For the text-containing cell, return its midpoint in (x, y) coordinate format. 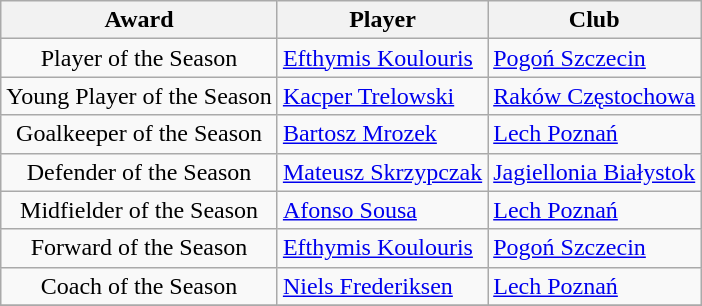
Bartosz Mrozek (382, 134)
Player of the Season (140, 58)
Raków Częstochowa (594, 96)
Goalkeeper of the Season (140, 134)
Player (382, 20)
Mateusz Skrzypczak (382, 172)
Forward of the Season (140, 248)
Afonso Sousa (382, 210)
Kacper Trelowski (382, 96)
Coach of the Season (140, 286)
Defender of the Season (140, 172)
Jagiellonia Białystok (594, 172)
Niels Frederiksen (382, 286)
Young Player of the Season (140, 96)
Club (594, 20)
Award (140, 20)
Midfielder of the Season (140, 210)
